Return (x, y) of the center of cell containing provided text 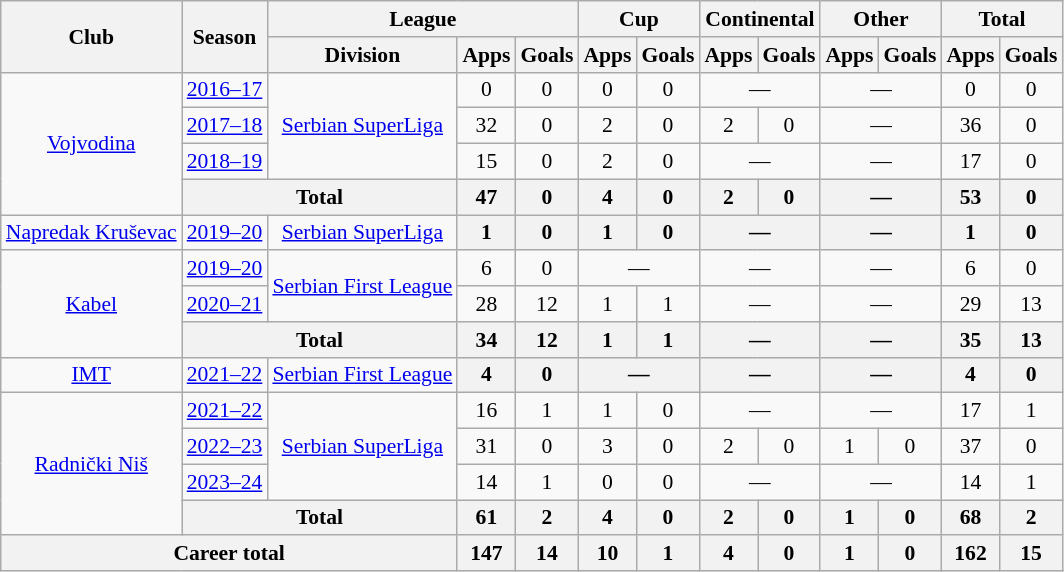
28 (486, 304)
Napredak Kruševac (92, 233)
IMT (92, 375)
Career total (230, 554)
29 (970, 304)
Cup (638, 19)
2023–24 (225, 482)
2022–23 (225, 447)
Continental (760, 19)
10 (607, 554)
Season (225, 36)
Division (362, 55)
47 (486, 197)
2020–21 (225, 304)
Kabel (92, 304)
2018–19 (225, 162)
16 (486, 411)
Other (880, 19)
68 (970, 518)
35 (970, 340)
2016–17 (225, 90)
League (422, 19)
32 (486, 126)
Club (92, 36)
162 (970, 554)
36 (970, 126)
31 (486, 447)
37 (970, 447)
147 (486, 554)
Vojvodina (92, 143)
53 (970, 197)
61 (486, 518)
2017–18 (225, 126)
34 (486, 340)
Radnički Niš (92, 464)
3 (607, 447)
